Locate the cell with the specified text and output its [x, y] center coordinate. 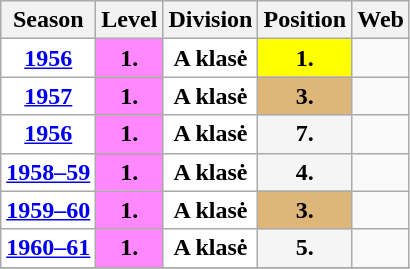
1959–60 [48, 210]
1958–59 [48, 172]
1960–61 [48, 248]
4. [305, 172]
7. [305, 134]
Web [381, 20]
Season [48, 20]
Division [210, 20]
1957 [48, 96]
Level [130, 20]
Position [305, 20]
5. [305, 248]
